Extract the (X, Y) coordinate from the center of the cell holding the provided text.  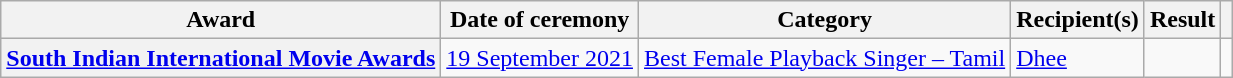
Award (221, 20)
19 September 2021 (540, 58)
Best Female Playback Singer – Tamil (824, 58)
Recipient(s) (1078, 20)
Category (824, 20)
Dhee (1078, 58)
Result (1182, 20)
South Indian International Movie Awards (221, 58)
Date of ceremony (540, 20)
